Provide the (x, y) coordinate of the cell's center where the given text is located.  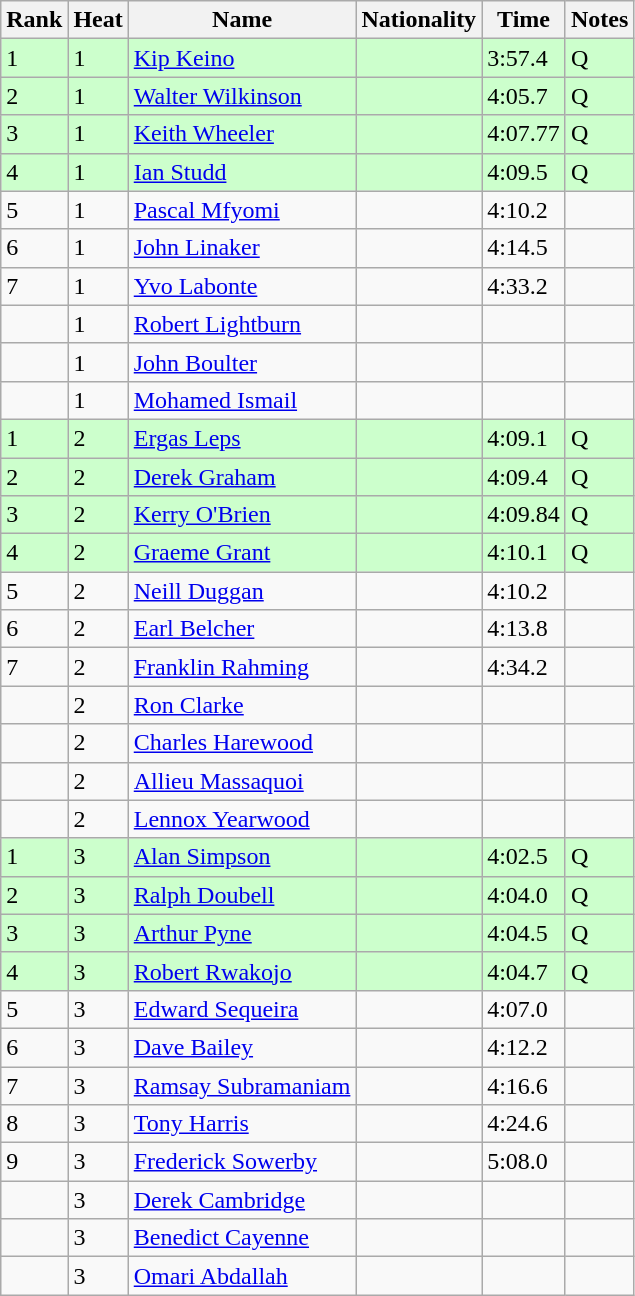
4:07.77 (524, 134)
Tony Harris (242, 1124)
4:09.4 (524, 477)
Earl Belcher (242, 629)
4:34.2 (524, 667)
Neill Duggan (242, 591)
Ian Studd (242, 172)
Omari Abdallah (242, 1276)
4:09.1 (524, 438)
Pascal Mfyomi (242, 210)
Keith Wheeler (242, 134)
Kip Keino (242, 58)
4:05.7 (524, 96)
4:12.2 (524, 1047)
Nationality (419, 20)
Edward Sequeira (242, 1009)
Time (524, 20)
Walter Wilkinson (242, 96)
Notes (599, 20)
Lennox Yearwood (242, 819)
4:04.0 (524, 895)
4:09.5 (524, 172)
5:08.0 (524, 1162)
Alan Simpson (242, 857)
Ergas Leps (242, 438)
Robert Lightburn (242, 324)
4:02.5 (524, 857)
4:24.6 (524, 1124)
Derek Graham (242, 477)
4:14.5 (524, 248)
Robert Rwakojo (242, 971)
Ramsay Subramaniam (242, 1085)
Ralph Doubell (242, 895)
Heat (98, 20)
8 (34, 1124)
4:13.8 (524, 629)
4:07.0 (524, 1009)
Graeme Grant (242, 553)
Dave Bailey (242, 1047)
John Linaker (242, 248)
4:04.5 (524, 933)
Charles Harewood (242, 743)
Kerry O'Brien (242, 515)
Yvo Labonte (242, 286)
4:16.6 (524, 1085)
Frederick Sowerby (242, 1162)
Benedict Cayenne (242, 1238)
Allieu Massaquoi (242, 781)
Derek Cambridge (242, 1200)
Name (242, 20)
Mohamed Ismail (242, 400)
4:33.2 (524, 286)
Rank (34, 20)
4:04.7 (524, 971)
John Boulter (242, 362)
3:57.4 (524, 58)
Franklin Rahming (242, 667)
9 (34, 1162)
Arthur Pyne (242, 933)
4:10.1 (524, 553)
Ron Clarke (242, 705)
4:09.84 (524, 515)
